For the text-containing cell, return its midpoint in (X, Y) coordinate format. 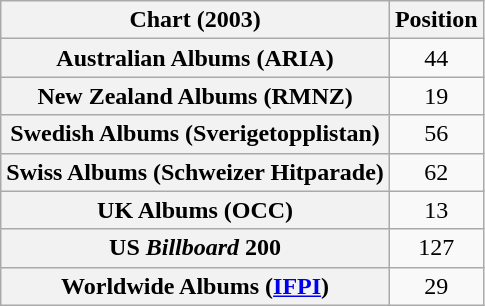
Swedish Albums (Sverigetopplistan) (196, 134)
Position (436, 20)
44 (436, 58)
US Billboard 200 (196, 248)
56 (436, 134)
13 (436, 210)
Swiss Albums (Schweizer Hitparade) (196, 172)
Chart (2003) (196, 20)
127 (436, 248)
62 (436, 172)
UK Albums (OCC) (196, 210)
29 (436, 286)
Worldwide Albums (IFPI) (196, 286)
Australian Albums (ARIA) (196, 58)
New Zealand Albums (RMNZ) (196, 96)
19 (436, 96)
